Pinpoint the cell where the given text exists, returning its (x, y) midpoint coordinate. 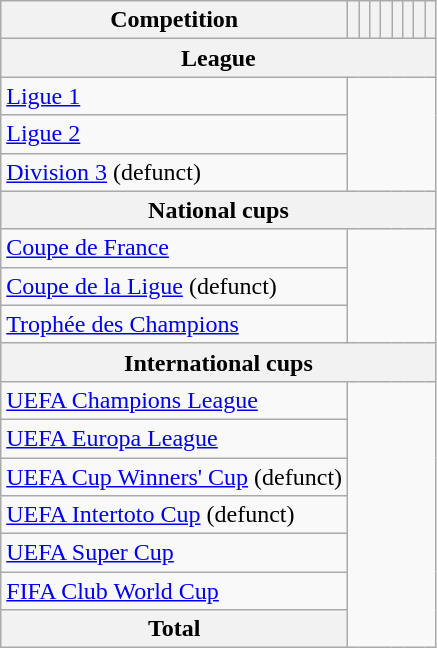
Total (174, 629)
International cups (218, 362)
UEFA Champions League (174, 400)
Coupe de la Ligue (defunct) (174, 286)
Ligue 2 (174, 134)
FIFA Club World Cup (174, 591)
Competition (174, 20)
Division 3 (defunct) (174, 172)
League (218, 58)
UEFA Super Cup (174, 553)
UEFA Europa League (174, 438)
UEFA Intertoto Cup (defunct) (174, 515)
National cups (218, 210)
Trophée des Champions (174, 324)
Ligue 1 (174, 96)
UEFA Cup Winners' Cup (defunct) (174, 477)
Coupe de France (174, 248)
